Provide the [X, Y] coordinate of the cell's center where the given text is located.  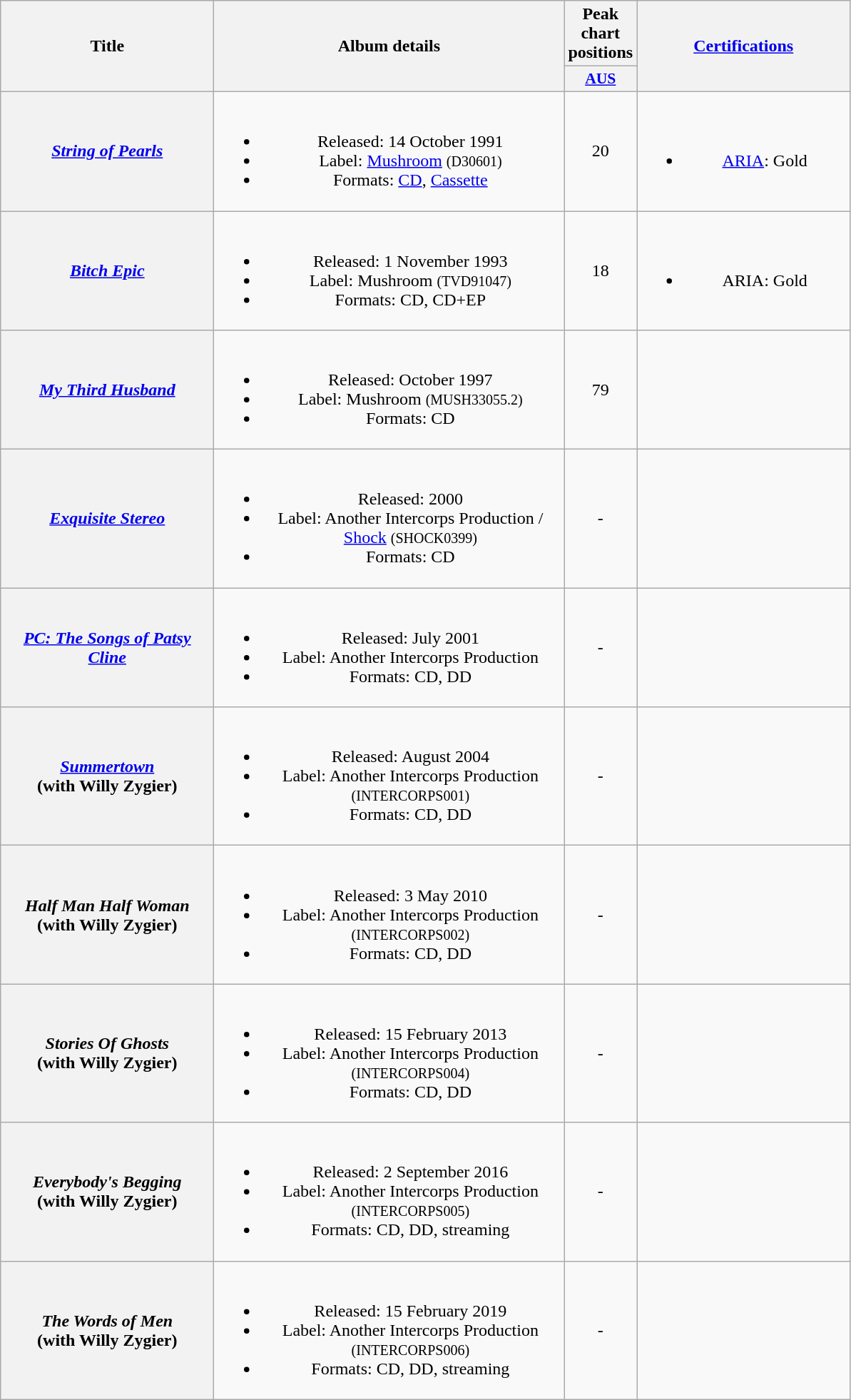
20 [601, 151]
The Words of Men(with Willy Zygier) [107, 1330]
79 [601, 390]
Peak chart positions [601, 34]
Released: 3 May 2010Label: Another Intercorps Production (INTERCORPS002)Formats: CD, DD [389, 915]
Released: 2 September 2016Label: Another Intercorps Production (INTERCORPS005)Formats: CD, DD, streaming [389, 1192]
Stories Of Ghosts(with Willy Zygier) [107, 1053]
Everybody's Begging(with Willy Zygier) [107, 1192]
Released: 15 February 2019Label: Another Intercorps Production (INTERCORPS006)Formats: CD, DD, streaming [389, 1330]
Bitch Epic [107, 271]
Half Man Half Woman(with Willy Zygier) [107, 915]
Released: July 2001Label: Another Intercorps ProductionFormats: CD, DD [389, 648]
Summertown(with Willy Zygier) [107, 776]
AUS [601, 79]
Title [107, 46]
Album details [389, 46]
18 [601, 271]
PC: The Songs of Patsy Cline [107, 648]
Certifications [743, 46]
Released: August 2004Label: Another Intercorps Production (INTERCORPS001)Formats: CD, DD [389, 776]
Released: 1 November 1993Label: Mushroom (TVD91047) Formats: CD, CD+EP [389, 271]
String of Pearls [107, 151]
Released: 15 February 2013Label: Another Intercorps Production (INTERCORPS004)Formats: CD, DD [389, 1053]
Released: 14 October 1991Label: Mushroom (D30601)Formats: CD, Cassette [389, 151]
Released: October 1997Label: Mushroom (MUSH33055.2)Formats: CD [389, 390]
Exquisite Stereo [107, 519]
Released: 2000Label: Another Intercorps Production / Shock (SHOCK0399)Formats: CD [389, 519]
My Third Husband [107, 390]
